Determine the (x, y) coordinate at the center of the cell enclosing the given text.  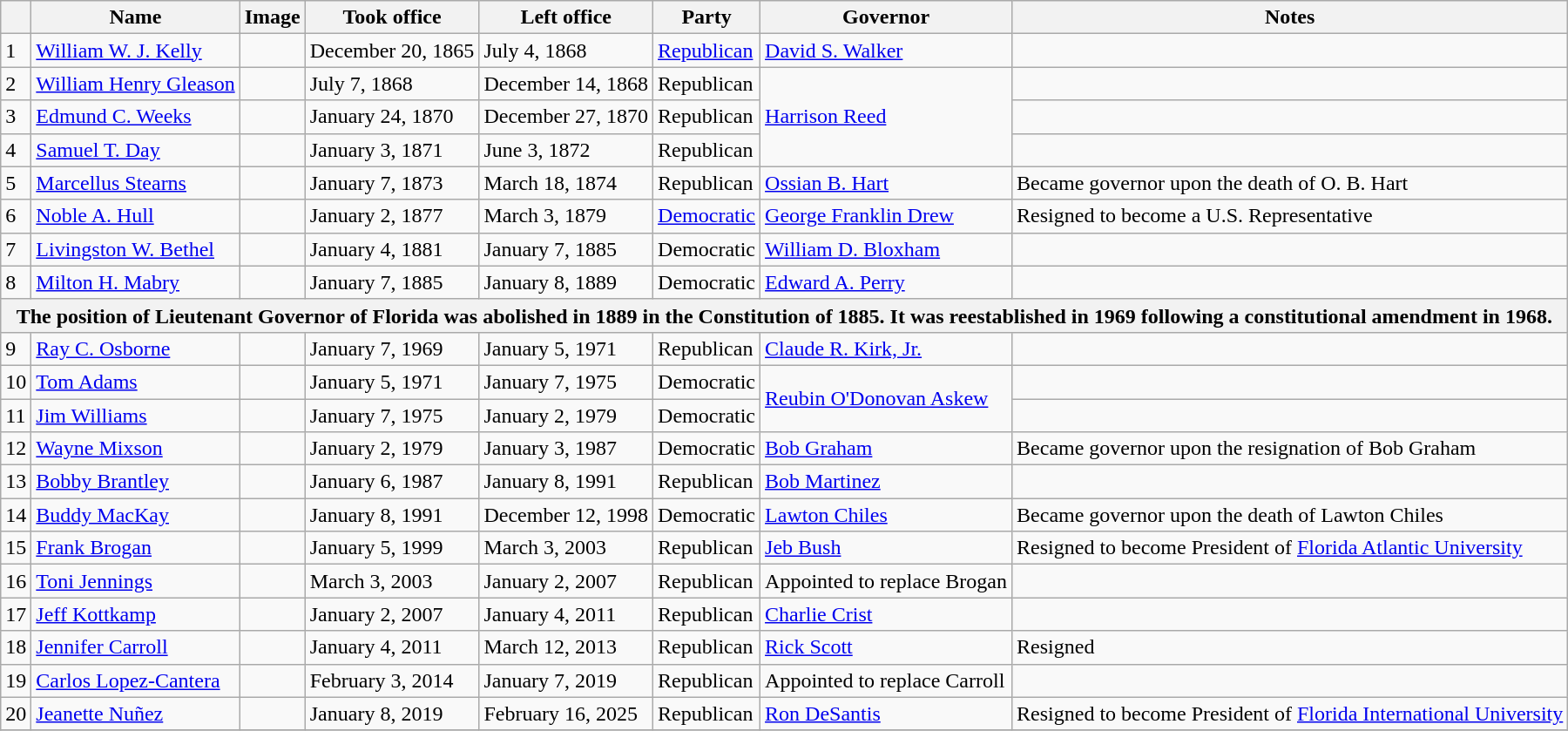
13 (16, 482)
George Franklin Drew (887, 216)
Appointed to replace Brogan (887, 581)
December 12, 1998 (566, 515)
February 3, 2014 (392, 680)
January 2, 1877 (392, 216)
Ray C. Osborne (136, 349)
January 8, 2019 (392, 714)
7 (16, 249)
Livingston W. Bethel (136, 249)
Jeff Kottkamp (136, 614)
March 18, 1874 (566, 183)
Ossian B. Hart (887, 183)
Edmund C. Weeks (136, 117)
December 20, 1865 (392, 51)
Wayne Mixson (136, 449)
January 8, 1889 (566, 282)
Left office (566, 17)
Tom Adams (136, 382)
July 7, 1868 (392, 84)
Rick Scott (887, 647)
January 24, 1870 (392, 117)
Image (272, 17)
Marcellus Stearns (136, 183)
3 (16, 117)
Claude R. Kirk, Jr. (887, 349)
William Henry Gleason (136, 84)
Ron DeSantis (887, 714)
5 (16, 183)
Resigned to become a U.S. Representative (1290, 216)
December 14, 1868 (566, 84)
Reubin O'Donovan Askew (887, 398)
Bob Graham (887, 449)
January 7, 1969 (392, 349)
Toni Jennings (136, 581)
Edward A. Perry (887, 282)
2 (16, 84)
19 (16, 680)
Governor (887, 17)
1 (16, 51)
Bob Martinez (887, 482)
Resigned to become President of Florida Atlantic University (1290, 548)
Bobby Brantley (136, 482)
Charlie Crist (887, 614)
Appointed to replace Carroll (887, 680)
Resigned (1290, 647)
Milton H. Mabry (136, 282)
January 6, 1987 (392, 482)
Buddy MacKay (136, 515)
Lawton Chiles (887, 515)
18 (16, 647)
Jim Williams (136, 416)
January 3, 1987 (566, 449)
Carlos Lopez-Cantera (136, 680)
David S. Walker (887, 51)
Became governor upon the death of Lawton Chiles (1290, 515)
Resigned to become President of Florida International University (1290, 714)
17 (16, 614)
July 4, 1868 (566, 51)
Jennifer Carroll (136, 647)
12 (16, 449)
William D. Bloxham (887, 249)
January 5, 1999 (392, 548)
Took office (392, 17)
January 4, 1881 (392, 249)
15 (16, 548)
6 (16, 216)
Party (707, 17)
Jeanette Nuñez (136, 714)
February 16, 2025 (566, 714)
14 (16, 515)
Harrison Reed (887, 117)
January 3, 1871 (392, 150)
4 (16, 150)
Jeb Bush (887, 548)
Name (136, 17)
20 (16, 714)
March 3, 1879 (566, 216)
Became governor upon the death of O. B. Hart (1290, 183)
Frank Brogan (136, 548)
11 (16, 416)
June 3, 1872 (566, 150)
William W. J. Kelly (136, 51)
16 (16, 581)
December 27, 1870 (566, 117)
Noble A. Hull (136, 216)
January 7, 2019 (566, 680)
8 (16, 282)
9 (16, 349)
10 (16, 382)
Became governor upon the resignation of Bob Graham (1290, 449)
Notes (1290, 17)
January 7, 1873 (392, 183)
Samuel T. Day (136, 150)
March 12, 2013 (566, 647)
